Return the (x, y) coordinate for the center point of the cell that contains the specified text.  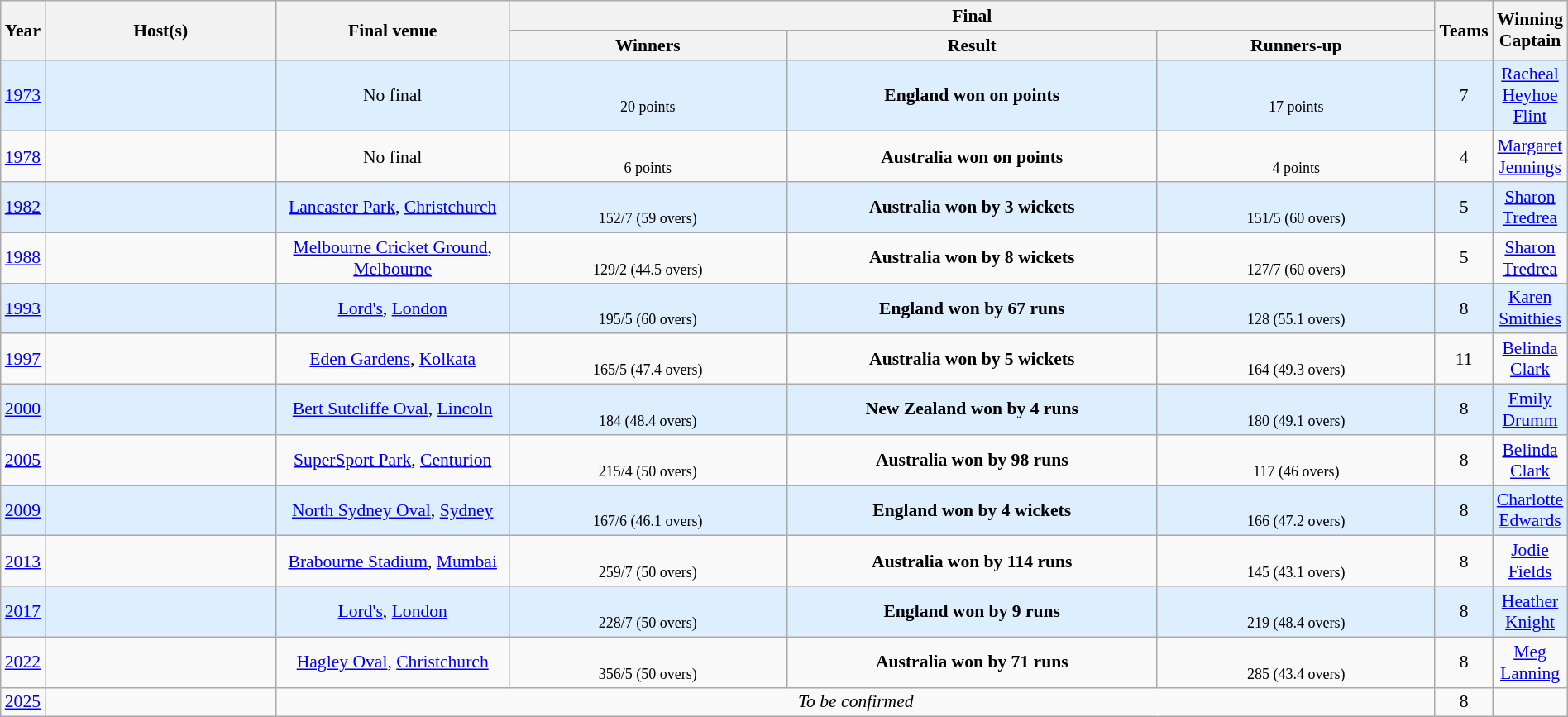
Runners-up (1296, 45)
20 points (648, 96)
Heather Knight (1530, 612)
259/7 (50 overs) (648, 561)
North Sydney Oval, Sydney (392, 511)
2017 (23, 612)
Host(s) (160, 30)
228/7 (50 overs) (648, 612)
Australia won by 3 wickets (972, 207)
Lancaster Park, Christchurch (392, 207)
Brabourne Stadium, Mumbai (392, 561)
Winners (648, 45)
2005 (23, 460)
152/7 (59 overs) (648, 207)
Result (972, 45)
1997 (23, 359)
127/7 (60 overs) (1296, 258)
11 (1464, 359)
Final venue (392, 30)
180 (49.1 overs) (1296, 410)
New Zealand won by 4 runs (972, 410)
Bert Sutcliffe Oval, Lincoln (392, 410)
356/5 (50 overs) (648, 662)
Final (972, 16)
4 points (1296, 157)
2013 (23, 561)
Australia won by 8 wickets (972, 258)
219 (48.4 overs) (1296, 612)
195/5 (60 overs) (648, 308)
SuperSport Park, Centurion (392, 460)
1993 (23, 308)
151/5 (60 overs) (1296, 207)
7 (1464, 96)
Australia won by 71 runs (972, 662)
165/5 (47.4 overs) (648, 359)
2025 (23, 702)
Racheal Heyhoe Flint (1530, 96)
167/6 (46.1 overs) (648, 511)
128 (55.1 overs) (1296, 308)
2009 (23, 511)
2000 (23, 410)
Karen Smithies (1530, 308)
184 (48.4 overs) (648, 410)
Australia won by 98 runs (972, 460)
Australia won by 5 wickets (972, 359)
England won by 9 runs (972, 612)
England won on points (972, 96)
4 (1464, 157)
166 (47.2 overs) (1296, 511)
Melbourne Cricket Ground, Melbourne (392, 258)
Teams (1464, 30)
1973 (23, 96)
17 points (1296, 96)
England won by 67 runs (972, 308)
Winning Captain (1530, 30)
Eden Gardens, Kolkata (392, 359)
129/2 (44.5 overs) (648, 258)
Margaret Jennings (1530, 157)
Jodie Fields (1530, 561)
Australia won by 114 runs (972, 561)
Charlotte Edwards (1530, 511)
164 (49.3 overs) (1296, 359)
1982 (23, 207)
To be confirmed (855, 702)
145 (43.1 overs) (1296, 561)
285 (43.4 overs) (1296, 662)
Emily Drumm (1530, 410)
1978 (23, 157)
117 (46 overs) (1296, 460)
215/4 (50 overs) (648, 460)
Year (23, 30)
England won by 4 wickets (972, 511)
Meg Lanning (1530, 662)
Australia won on points (972, 157)
1988 (23, 258)
6 points (648, 157)
Hagley Oval, Christchurch (392, 662)
2022 (23, 662)
